Return (X, Y) of the center of cell containing provided text 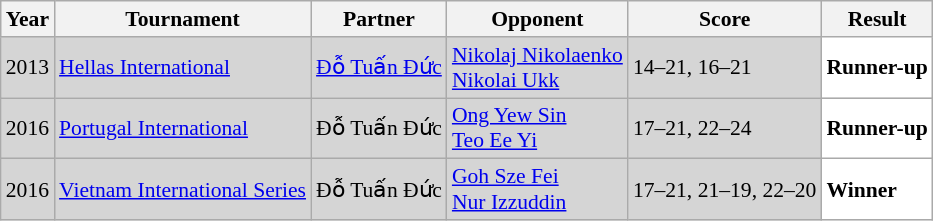
Vietnam International Series (182, 190)
2013 (28, 68)
Winner (876, 190)
Year (28, 19)
Opponent (538, 19)
17–21, 22–24 (725, 128)
Score (725, 19)
17–21, 21–19, 22–20 (725, 190)
Goh Sze Fei Nur Izzuddin (538, 190)
Partner (379, 19)
Ong Yew Sin Teo Ee Yi (538, 128)
Portugal International (182, 128)
Nikolaj Nikolaenko Nikolai Ukk (538, 68)
14–21, 16–21 (725, 68)
Result (876, 19)
Tournament (182, 19)
Hellas International (182, 68)
